Provide the (x, y) coordinate of the cell's center where the given text is located.  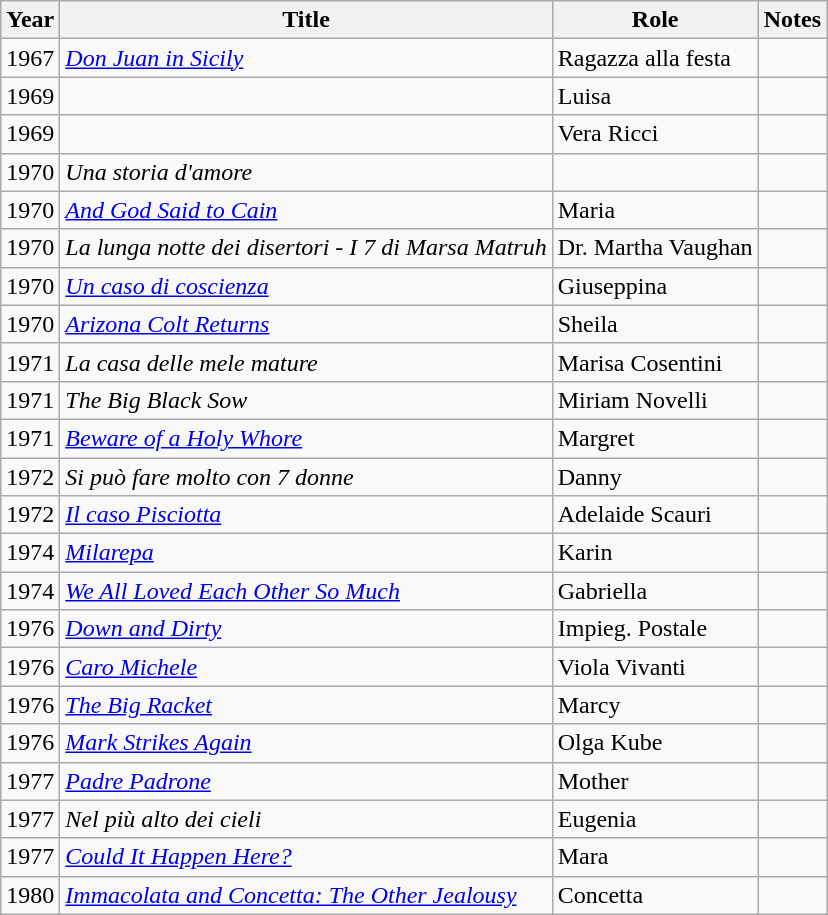
Caro Michele (306, 667)
Mark Strikes Again (306, 743)
1967 (30, 58)
Karin (655, 553)
Sheila (655, 324)
Una storia d'amore (306, 172)
Giuseppina (655, 286)
Marisa Cosentini (655, 362)
1980 (30, 895)
The Big Black Sow (306, 400)
Adelaide Scauri (655, 515)
La lunga notte dei disertori - I 7 di Marsa Matruh (306, 248)
Impieg. Postale (655, 629)
Role (655, 20)
Beware of a Holy Whore (306, 438)
Gabriella (655, 591)
Nel più alto dei cieli (306, 819)
Immacolata and Concetta: The Other Jealousy (306, 895)
Concetta (655, 895)
Down and Dirty (306, 629)
Arizona Colt Returns (306, 324)
Title (306, 20)
Si può fare molto con 7 donne (306, 477)
Year (30, 20)
Mara (655, 857)
Maria (655, 210)
Dr. Martha Vaughan (655, 248)
Mother (655, 781)
Danny (655, 477)
Il caso Pisciotta (306, 515)
And God Said to Cain (306, 210)
Margret (655, 438)
Notes (792, 20)
Olga Kube (655, 743)
La casa delle mele mature (306, 362)
Eugenia (655, 819)
Viola Vivanti (655, 667)
We All Loved Each Other So Much (306, 591)
Vera Ricci (655, 134)
Un caso di coscienza (306, 286)
Milarepa (306, 553)
Miriam Novelli (655, 400)
Padre Padrone (306, 781)
Marcy (655, 705)
Ragazza alla festa (655, 58)
Luisa (655, 96)
Don Juan in Sicily (306, 58)
Could It Happen Here? (306, 857)
The Big Racket (306, 705)
